Return the [x, y] coordinate for the center point of the cell that contains the specified text.  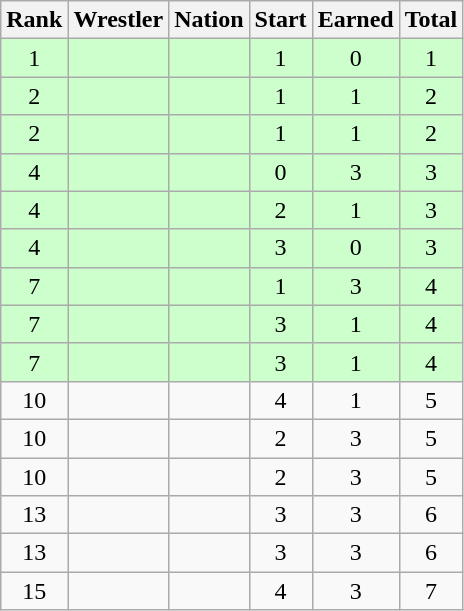
Start [280, 20]
Nation [209, 20]
15 [34, 591]
Earned [356, 20]
Rank [34, 20]
Wrestler [118, 20]
Total [431, 20]
